Find where the given text appears and provide that cell's center as [x, y] coordinate. 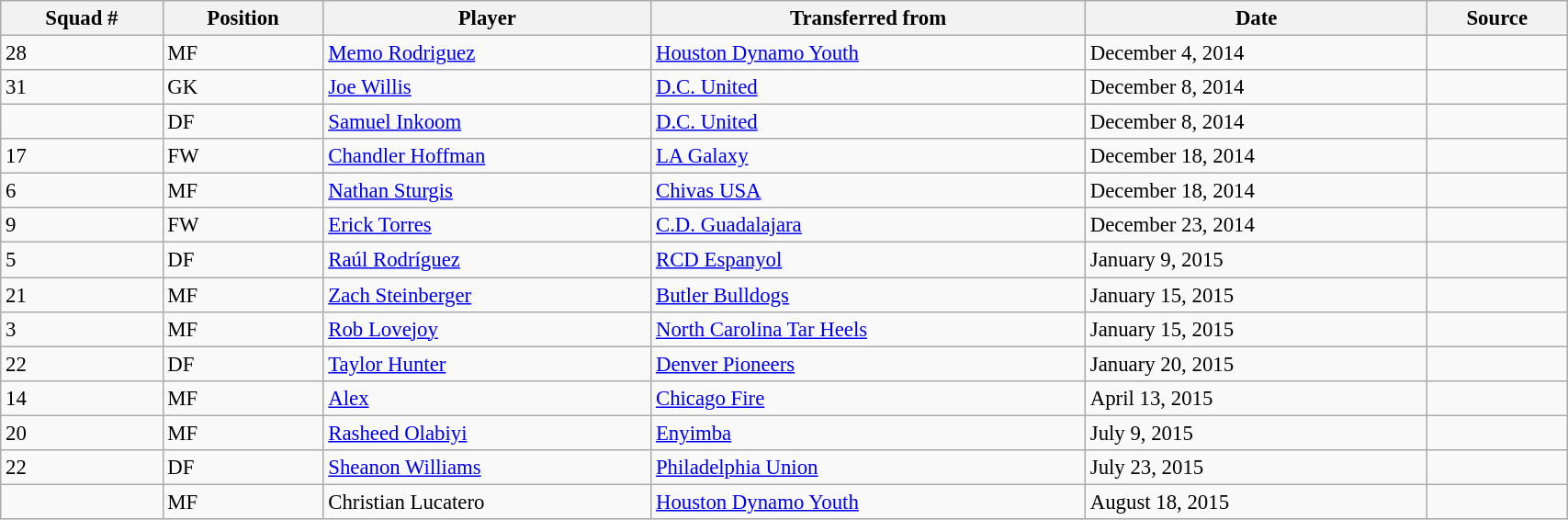
July 23, 2015 [1256, 468]
31 [82, 87]
14 [82, 398]
Butler Bulldogs [869, 295]
RCD Espanyol [869, 260]
Nathan Sturgis [487, 191]
Enyimba [869, 433]
Christian Lucatero [487, 502]
Player [487, 18]
August 18, 2015 [1256, 502]
Rob Lovejoy [487, 329]
Memo Rodriguez [487, 53]
July 9, 2015 [1256, 433]
Zach Steinberger [487, 295]
Chicago Fire [869, 398]
Source [1497, 18]
C.D. Guadalajara [869, 225]
Samuel Inkoom [487, 122]
North Carolina Tar Heels [869, 329]
5 [82, 260]
Chandler Hoffman [487, 156]
LA Galaxy [869, 156]
December 4, 2014 [1256, 53]
Transferred from [869, 18]
3 [82, 329]
Taylor Hunter [487, 364]
January 20, 2015 [1256, 364]
Denver Pioneers [869, 364]
GK [243, 87]
Philadelphia Union [869, 468]
Squad # [82, 18]
Erick Torres [487, 225]
April 13, 2015 [1256, 398]
January 9, 2015 [1256, 260]
Sheanon Williams [487, 468]
December 23, 2014 [1256, 225]
Chivas USA [869, 191]
17 [82, 156]
6 [82, 191]
21 [82, 295]
Position [243, 18]
Joe Willis [487, 87]
9 [82, 225]
Alex [487, 398]
20 [82, 433]
Date [1256, 18]
Raúl Rodríguez [487, 260]
Rasheed Olabiyi [487, 433]
28 [82, 53]
